From the cell containing the given text, extract its center point as [X, Y] coordinate. 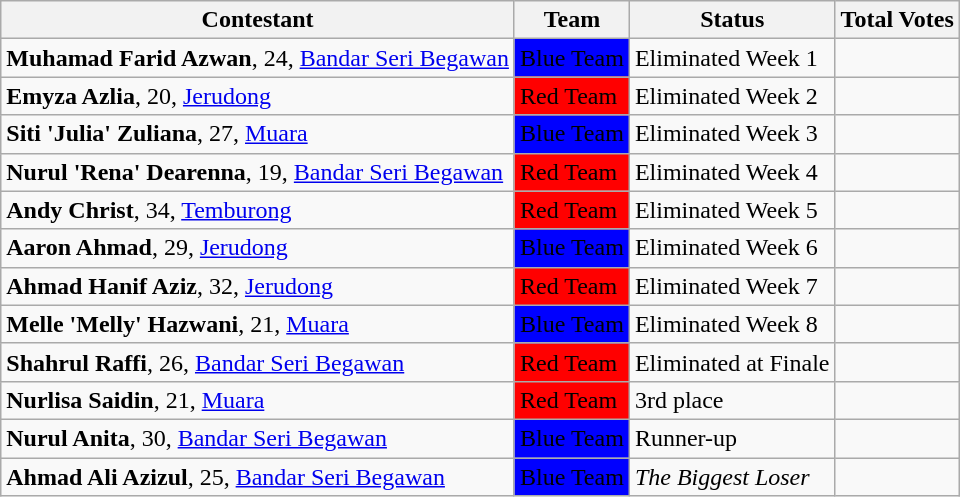
Aaron Ahmad, 29, Jerudong [258, 248]
Andy Christ, 34, Temburong [258, 210]
Eliminated at Finale [732, 362]
Nurul Anita, 30, Bandar Seri Begawan [258, 438]
Ahmad Hanif Aziz, 32, Jerudong [258, 286]
Muhamad Farid Azwan, 24, Bandar Seri Begawan [258, 58]
Contestant [258, 20]
Eliminated Week 3 [732, 134]
Siti 'Julia' Zuliana, 27, Muara [258, 134]
Ahmad Ali Azizul, 25, Bandar Seri Begawan [258, 477]
Eliminated Week 6 [732, 248]
Eliminated Week 5 [732, 210]
The Biggest Loser [732, 477]
Eliminated Week 1 [732, 58]
Eliminated Week 4 [732, 172]
Melle 'Melly' Hazwani, 21, Muara [258, 324]
Eliminated Week 7 [732, 286]
Eliminated Week 2 [732, 96]
Runner-up [732, 438]
Shahrul Raffi, 26, Bandar Seri Begawan [258, 362]
Eliminated Week 8 [732, 324]
Team [572, 20]
Nurul 'Rena' Dearenna, 19, Bandar Seri Begawan [258, 172]
Nurlisa Saidin, 21, Muara [258, 400]
Emyza Azlia, 20, Jerudong [258, 96]
Status [732, 20]
3rd place [732, 400]
Total Votes [897, 20]
